Output the (x, y) coordinate of the center of the cell containing the given text.  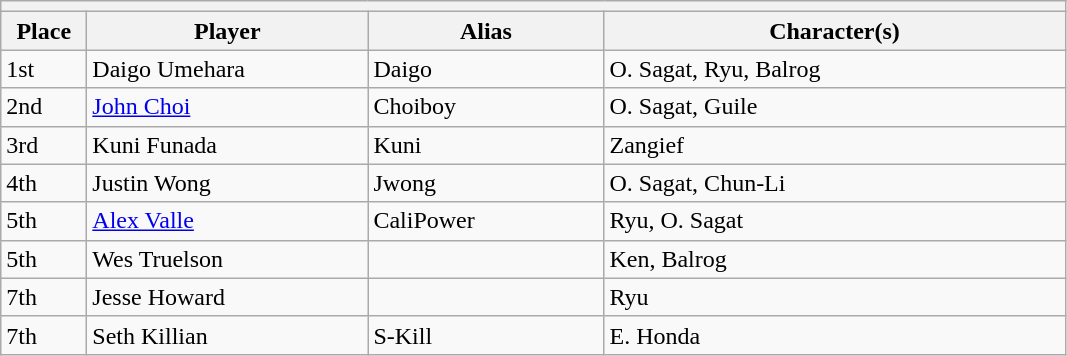
Kuni (486, 145)
Kuni Funada (228, 145)
Character(s) (834, 31)
O. Sagat, Chun-Li (834, 183)
2nd (44, 107)
4th (44, 183)
Ryu (834, 297)
E. Honda (834, 335)
CaliPower (486, 221)
Daigo Umehara (228, 69)
John Choi (228, 107)
Choiboy (486, 107)
Justin Wong (228, 183)
O. Sagat, Ryu, Balrog (834, 69)
Ryu, O. Sagat (834, 221)
O. Sagat, Guile (834, 107)
Seth Killian (228, 335)
Place (44, 31)
Wes Truelson (228, 259)
Zangief (834, 145)
Alex Valle (228, 221)
Alias (486, 31)
S-Kill (486, 335)
Ken, Balrog (834, 259)
Daigo (486, 69)
3rd (44, 145)
Jesse Howard (228, 297)
Player (228, 31)
1st (44, 69)
Jwong (486, 183)
